Search for the cell housing the specified text and yield its [X, Y] center coordinate. 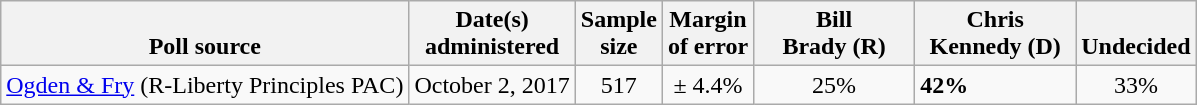
Poll source [205, 34]
25% [834, 85]
Ogden & Fry (R-Liberty Principles PAC) [205, 85]
October 2, 2017 [492, 85]
Samplesize [618, 34]
Undecided [1136, 34]
33% [1136, 85]
42% [996, 85]
Date(s)administered [492, 34]
Marginof error [708, 34]
BillBrady (R) [834, 34]
± 4.4% [708, 85]
ChrisKennedy (D) [996, 34]
517 [618, 85]
